Scan for the cell matching the given text and deliver its [x, y] coordinate at center. 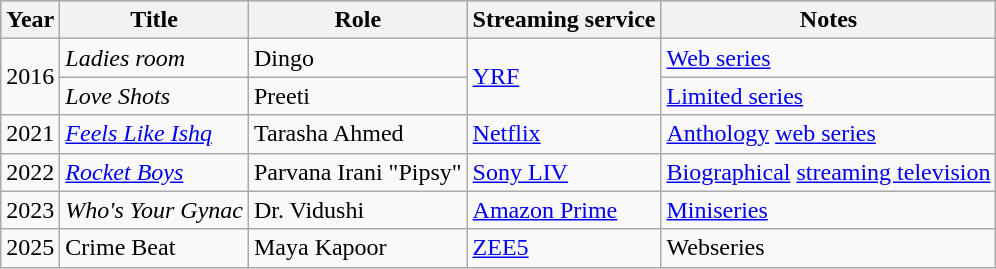
Amazon Prime [564, 210]
Who's Your Gynac [154, 210]
Streaming service [564, 20]
Dr. Vidushi [358, 210]
Year [30, 20]
Limited series [828, 96]
2025 [30, 248]
Miniseries [828, 210]
Notes [828, 20]
Preeti [358, 96]
Love Shots [154, 96]
ZEE5 [564, 248]
Maya Kapoor [358, 248]
Feels Like Ishq [154, 134]
Parvana Irani "Pipsy" [358, 172]
Role [358, 20]
2023 [30, 210]
2022 [30, 172]
Webseries [828, 248]
Title [154, 20]
YRF [564, 77]
Netflix [564, 134]
Rocket Boys [154, 172]
Web series [828, 58]
Sony LIV [564, 172]
Crime Beat [154, 248]
Ladies room [154, 58]
Tarasha Ahmed [358, 134]
Anthology web series [828, 134]
2016 [30, 77]
2021 [30, 134]
Dingo [358, 58]
Biographical streaming television [828, 172]
